Scan for the cell matching the given text and deliver its (x, y) coordinate at center. 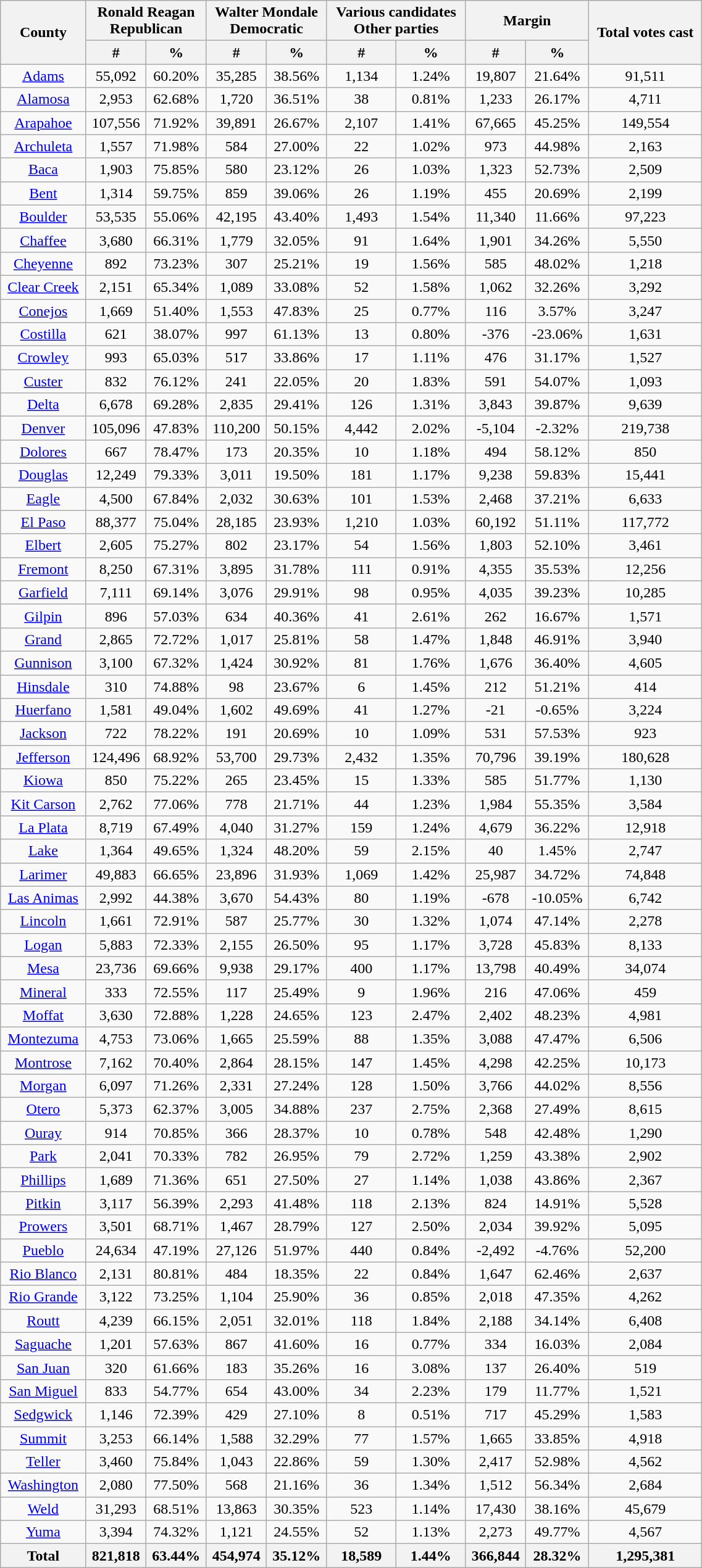
476 (496, 358)
72.55% (177, 992)
2.72% (431, 1156)
68.92% (177, 757)
429 (236, 1414)
366 (236, 1133)
4,562 (645, 1462)
Logan (43, 945)
2,084 (645, 1344)
519 (645, 1367)
1.58% (431, 287)
3,117 (116, 1203)
2,509 (645, 170)
57.03% (177, 616)
51.21% (558, 687)
1.53% (431, 499)
4,981 (645, 1015)
48.23% (558, 1015)
19,807 (496, 76)
4,500 (116, 499)
Custer (43, 381)
35,285 (236, 76)
584 (236, 146)
159 (361, 828)
55.35% (558, 804)
107,556 (116, 123)
Washington (43, 1485)
25.49% (297, 992)
6,506 (645, 1039)
1,218 (645, 263)
9,238 (496, 475)
1.57% (431, 1438)
11,340 (496, 217)
72.33% (177, 945)
Fremont (43, 569)
21.16% (297, 1485)
Crowley (43, 358)
Summit (43, 1438)
88 (361, 1039)
35.12% (297, 1556)
105,096 (116, 428)
0.80% (431, 334)
Weld (43, 1509)
Lake (43, 851)
1,588 (236, 1438)
0.91% (431, 569)
2,417 (496, 1462)
1,553 (236, 310)
1.31% (431, 405)
Total votes cast (645, 32)
La Plata (43, 828)
44.98% (558, 146)
3,076 (236, 592)
914 (116, 1133)
1,557 (116, 146)
39.06% (297, 193)
71.98% (177, 146)
116 (496, 310)
548 (496, 1133)
40.49% (558, 968)
1.41% (431, 123)
51.40% (177, 310)
3,630 (116, 1015)
2,034 (496, 1227)
307 (236, 263)
Cheyenne (43, 263)
55.06% (177, 217)
Phillips (43, 1180)
Garfield (43, 592)
54.07% (558, 381)
1,779 (236, 240)
48.20% (297, 851)
County (43, 32)
0.78% (431, 1133)
Delta (43, 405)
22.86% (297, 1462)
34,074 (645, 968)
1,290 (645, 1133)
3.57% (558, 310)
821,818 (116, 1556)
23.17% (297, 545)
Jackson (43, 734)
26.50% (297, 945)
1,903 (116, 170)
Moffat (43, 1015)
1,121 (236, 1532)
219,738 (645, 428)
25.77% (297, 921)
25.81% (297, 639)
Ronald ReaganRepublican (146, 21)
2,151 (116, 287)
2.15% (431, 851)
39.87% (558, 405)
22.05% (297, 381)
Baca (43, 170)
110,200 (236, 428)
Huerfano (43, 710)
26.95% (297, 1156)
1,062 (496, 287)
1,324 (236, 851)
0.85% (431, 1297)
24.65% (297, 1015)
2,051 (236, 1321)
43.38% (558, 1156)
3,766 (496, 1086)
76.12% (177, 381)
3,088 (496, 1039)
1,089 (236, 287)
1.18% (431, 452)
44 (361, 804)
127 (361, 1227)
Gunnison (43, 663)
Archuleta (43, 146)
366,844 (496, 1556)
32.26% (558, 287)
15,441 (645, 475)
18,589 (361, 1556)
896 (116, 616)
1,571 (645, 616)
651 (236, 1180)
2,684 (645, 1485)
Rio Grande (43, 1297)
12,918 (645, 828)
1.30% (431, 1462)
3,394 (116, 1532)
34.14% (558, 1321)
6,742 (645, 898)
77.50% (177, 1485)
70.40% (177, 1062)
66.31% (177, 240)
75.22% (177, 781)
75.04% (177, 522)
Yuma (43, 1532)
1,527 (645, 358)
216 (496, 992)
1,093 (645, 381)
25.59% (297, 1039)
414 (645, 687)
67.31% (177, 569)
30 (361, 921)
38 (361, 99)
2,468 (496, 499)
62.37% (177, 1110)
1,314 (116, 193)
52.98% (558, 1462)
3,005 (236, 1110)
Teller (43, 1462)
25 (361, 310)
4,918 (645, 1438)
72.88% (177, 1015)
3,100 (116, 663)
66.65% (177, 874)
El Paso (43, 522)
2,080 (116, 1485)
1.34% (431, 1485)
28,185 (236, 522)
31,293 (116, 1509)
27.24% (297, 1086)
2,368 (496, 1110)
30.92% (297, 663)
19 (361, 263)
117 (236, 992)
28.32% (558, 1556)
38.07% (177, 334)
1,201 (116, 1344)
Kiowa (43, 781)
91 (361, 240)
27 (361, 1180)
2.61% (431, 616)
5,883 (116, 945)
3,680 (116, 240)
3,253 (116, 1438)
111 (361, 569)
Larimer (43, 874)
79 (361, 1156)
Kit Carson (43, 804)
9,639 (645, 405)
2,367 (645, 1180)
2,018 (496, 1297)
27.10% (297, 1414)
1,467 (236, 1227)
-2,492 (496, 1250)
47.06% (558, 992)
79.33% (177, 475)
Montezuma (43, 1039)
60,192 (496, 522)
45.83% (558, 945)
74.88% (177, 687)
77 (361, 1438)
1,631 (645, 334)
26.17% (558, 99)
17 (361, 358)
14.91% (558, 1203)
867 (236, 1344)
16.03% (558, 1344)
69.66% (177, 968)
262 (496, 616)
39,891 (236, 123)
782 (236, 1156)
-2.32% (558, 428)
35.26% (297, 1367)
2.02% (431, 428)
237 (361, 1110)
25.21% (297, 263)
859 (236, 193)
459 (645, 992)
1,233 (496, 99)
3,895 (236, 569)
8,719 (116, 828)
2.47% (431, 1015)
72.91% (177, 921)
40.36% (297, 616)
7,111 (116, 592)
587 (236, 921)
1.96% (431, 992)
23.67% (297, 687)
70,796 (496, 757)
88,377 (116, 522)
51.11% (558, 522)
31.17% (558, 358)
62.68% (177, 99)
6,633 (645, 499)
13,863 (236, 1509)
San Miguel (43, 1391)
310 (116, 687)
400 (361, 968)
128 (361, 1086)
Bent (43, 193)
45.25% (558, 123)
1,984 (496, 804)
6 (361, 687)
126 (361, 405)
454,974 (236, 1556)
1,676 (496, 663)
137 (496, 1367)
10,173 (645, 1062)
Pueblo (43, 1250)
26.67% (297, 123)
29.73% (297, 757)
32.01% (297, 1321)
39.19% (558, 757)
58 (361, 639)
34.72% (558, 874)
1.42% (431, 874)
12,249 (116, 475)
60.20% (177, 76)
16.67% (558, 616)
Morgan (43, 1086)
-5,104 (496, 428)
31.78% (297, 569)
1.02% (431, 146)
3,728 (496, 945)
4,442 (361, 428)
80 (361, 898)
23.12% (297, 170)
180,628 (645, 757)
-678 (496, 898)
3,011 (236, 475)
0.81% (431, 99)
63.44% (177, 1556)
9 (361, 992)
717 (496, 1414)
Clear Creek (43, 287)
4,239 (116, 1321)
53,535 (116, 217)
2,041 (116, 1156)
69.28% (177, 405)
Pitkin (43, 1203)
35.53% (558, 569)
47.19% (177, 1250)
40 (496, 851)
42.25% (558, 1062)
2.23% (431, 1391)
778 (236, 804)
67,665 (496, 123)
2,155 (236, 945)
39.23% (558, 592)
1.23% (431, 804)
28.37% (297, 1133)
2,107 (361, 123)
54.77% (177, 1391)
33.85% (558, 1438)
892 (116, 263)
61.66% (177, 1367)
8,615 (645, 1110)
2,605 (116, 545)
2,432 (361, 757)
52,200 (645, 1250)
Montrose (43, 1062)
65.34% (177, 287)
34 (361, 1391)
1,848 (496, 639)
67.49% (177, 828)
6,097 (116, 1086)
3.08% (431, 1367)
Arapahoe (43, 123)
32.29% (297, 1438)
1,104 (236, 1297)
1,521 (645, 1391)
51.77% (558, 781)
6,678 (116, 405)
Otero (43, 1110)
2,747 (645, 851)
81 (361, 663)
1,689 (116, 1180)
50.15% (297, 428)
38.16% (558, 1509)
43.86% (558, 1180)
4,679 (496, 828)
1,295,381 (645, 1556)
Rio Blanco (43, 1274)
101 (361, 499)
1,493 (361, 217)
1,581 (116, 710)
Prowers (43, 1227)
1,661 (116, 921)
494 (496, 452)
1.50% (431, 1086)
1,901 (496, 240)
67.84% (177, 499)
2,865 (116, 639)
Chaffee (43, 240)
Sedgwick (43, 1414)
2.75% (431, 1110)
4,567 (645, 1532)
66.15% (177, 1321)
42,195 (236, 217)
Gilpin (43, 616)
-376 (496, 334)
Jefferson (43, 757)
8 (361, 1414)
27.50% (297, 1180)
Dolores (43, 452)
2,864 (236, 1062)
Ouray (43, 1133)
3,122 (116, 1297)
334 (496, 1344)
523 (361, 1509)
1.11% (431, 358)
61.13% (297, 334)
2,835 (236, 405)
23.93% (297, 522)
62.46% (558, 1274)
183 (236, 1367)
1,424 (236, 663)
4,040 (236, 828)
91,511 (645, 76)
49.04% (177, 710)
3,247 (645, 310)
4,753 (116, 1039)
27.00% (297, 146)
2,331 (236, 1086)
54.43% (297, 898)
4,298 (496, 1062)
47.35% (558, 1297)
2,273 (496, 1532)
1,130 (645, 781)
833 (116, 1391)
123 (361, 1015)
San Juan (43, 1367)
39.92% (558, 1227)
1,069 (361, 874)
44.02% (558, 1086)
1.47% (431, 639)
1,669 (116, 310)
1,043 (236, 1462)
71.92% (177, 123)
3,843 (496, 405)
2,992 (116, 898)
5,550 (645, 240)
68.71% (177, 1227)
38.56% (297, 76)
802 (236, 545)
70.33% (177, 1156)
21.64% (558, 76)
28.79% (297, 1227)
70.85% (177, 1133)
25.90% (297, 1297)
59.75% (177, 193)
580 (236, 170)
1,602 (236, 710)
52.73% (558, 170)
-10.05% (558, 898)
Hinsdale (43, 687)
124,496 (116, 757)
48.02% (558, 263)
2,278 (645, 921)
30.63% (297, 499)
Eagle (43, 499)
Elbert (43, 545)
6,408 (645, 1321)
667 (116, 452)
72.72% (177, 639)
80.81% (177, 1274)
46.91% (558, 639)
49,883 (116, 874)
74,848 (645, 874)
29.17% (297, 968)
41.60% (297, 1344)
Walter MondaleDemocratic (267, 21)
4,605 (645, 663)
33.08% (297, 287)
73.06% (177, 1039)
Adams (43, 76)
2,188 (496, 1321)
47.14% (558, 921)
591 (496, 381)
73.25% (177, 1297)
2,032 (236, 499)
73.23% (177, 263)
52.10% (558, 545)
10,285 (645, 592)
75.84% (177, 1462)
2,402 (496, 1015)
117,772 (645, 522)
9,938 (236, 968)
179 (496, 1391)
2,637 (645, 1274)
97,223 (645, 217)
57.63% (177, 1344)
1.33% (431, 781)
-21 (496, 710)
30.35% (297, 1509)
Costilla (43, 334)
42.48% (558, 1133)
1,583 (645, 1414)
-23.06% (558, 334)
24,634 (116, 1250)
Routt (43, 1321)
3,940 (645, 639)
Mineral (43, 992)
74.32% (177, 1532)
1.13% (431, 1532)
241 (236, 381)
212 (496, 687)
58.12% (558, 452)
Boulder (43, 217)
3,670 (236, 898)
71.26% (177, 1086)
21.71% (297, 804)
31.27% (297, 828)
Grand (43, 639)
634 (236, 616)
1,323 (496, 170)
72.39% (177, 1414)
1,803 (496, 545)
824 (496, 1203)
Park (43, 1156)
2,953 (116, 99)
68.51% (177, 1509)
3,584 (645, 804)
1.09% (431, 734)
51.97% (297, 1250)
75.27% (177, 545)
455 (496, 193)
31.93% (297, 874)
53,700 (236, 757)
43.00% (297, 1391)
4,355 (496, 569)
55,092 (116, 76)
67.32% (177, 663)
7,162 (116, 1062)
Denver (43, 428)
0.51% (431, 1414)
2,199 (645, 193)
36.40% (558, 663)
568 (236, 1485)
4,262 (645, 1297)
1.44% (431, 1556)
Margin (527, 21)
27,126 (236, 1250)
20.35% (297, 452)
Alamosa (43, 99)
95 (361, 945)
440 (361, 1250)
149,554 (645, 123)
923 (645, 734)
147 (361, 1062)
28.15% (297, 1062)
191 (236, 734)
2,131 (116, 1274)
3,461 (645, 545)
44.38% (177, 898)
24.55% (297, 1532)
11.77% (558, 1391)
Douglas (43, 475)
-0.65% (558, 710)
5,095 (645, 1227)
11.66% (558, 217)
59.83% (558, 475)
49.65% (177, 851)
832 (116, 381)
Conejos (43, 310)
2,762 (116, 804)
Various candidatesOther parties (396, 21)
8,250 (116, 569)
23.45% (297, 781)
78.22% (177, 734)
26.40% (558, 1367)
484 (236, 1274)
13 (361, 334)
29.91% (297, 592)
Total (43, 1556)
5,373 (116, 1110)
1.83% (431, 381)
45,679 (645, 1509)
13,798 (496, 968)
56.39% (177, 1203)
1,134 (361, 76)
173 (236, 452)
181 (361, 475)
Saguache (43, 1344)
45.29% (558, 1414)
0.95% (431, 592)
34.26% (558, 240)
49.77% (558, 1532)
531 (496, 734)
54 (361, 545)
33.86% (297, 358)
1,364 (116, 851)
71.36% (177, 1180)
36.22% (558, 828)
517 (236, 358)
18.35% (297, 1274)
1,720 (236, 99)
66.14% (177, 1438)
56.34% (558, 1485)
1,647 (496, 1274)
27.49% (558, 1110)
20 (361, 381)
1,074 (496, 921)
69.14% (177, 592)
2.50% (431, 1227)
1.27% (431, 710)
78.47% (177, 452)
23,736 (116, 968)
41.48% (297, 1203)
Las Animas (43, 898)
8,133 (645, 945)
2,163 (645, 146)
29.41% (297, 405)
57.53% (558, 734)
37.21% (558, 499)
1.64% (431, 240)
997 (236, 334)
722 (116, 734)
4,711 (645, 99)
1.84% (431, 1321)
3,292 (645, 287)
36.51% (297, 99)
973 (496, 146)
1,210 (361, 522)
1.54% (431, 217)
Mesa (43, 968)
2.13% (431, 1203)
65.03% (177, 358)
320 (116, 1367)
1,512 (496, 1485)
1,146 (116, 1414)
23,896 (236, 874)
993 (116, 358)
47.47% (558, 1039)
2,902 (645, 1156)
621 (116, 334)
-4.76% (558, 1250)
32.05% (297, 240)
49.69% (297, 710)
17,430 (496, 1509)
8,556 (645, 1086)
1,228 (236, 1015)
12,256 (645, 569)
654 (236, 1391)
1.32% (431, 921)
25,987 (496, 874)
265 (236, 781)
34.88% (297, 1110)
43.40% (297, 217)
3,460 (116, 1462)
1.76% (431, 663)
4,035 (496, 592)
77.06% (177, 804)
Lincoln (43, 921)
75.85% (177, 170)
15 (361, 781)
1,038 (496, 1180)
19.50% (297, 475)
3,224 (645, 710)
2,293 (236, 1203)
1,017 (236, 639)
3,501 (116, 1227)
1,259 (496, 1156)
333 (116, 992)
5,528 (645, 1203)
